Find where the given text appears and provide that cell's center as (x, y) coordinate. 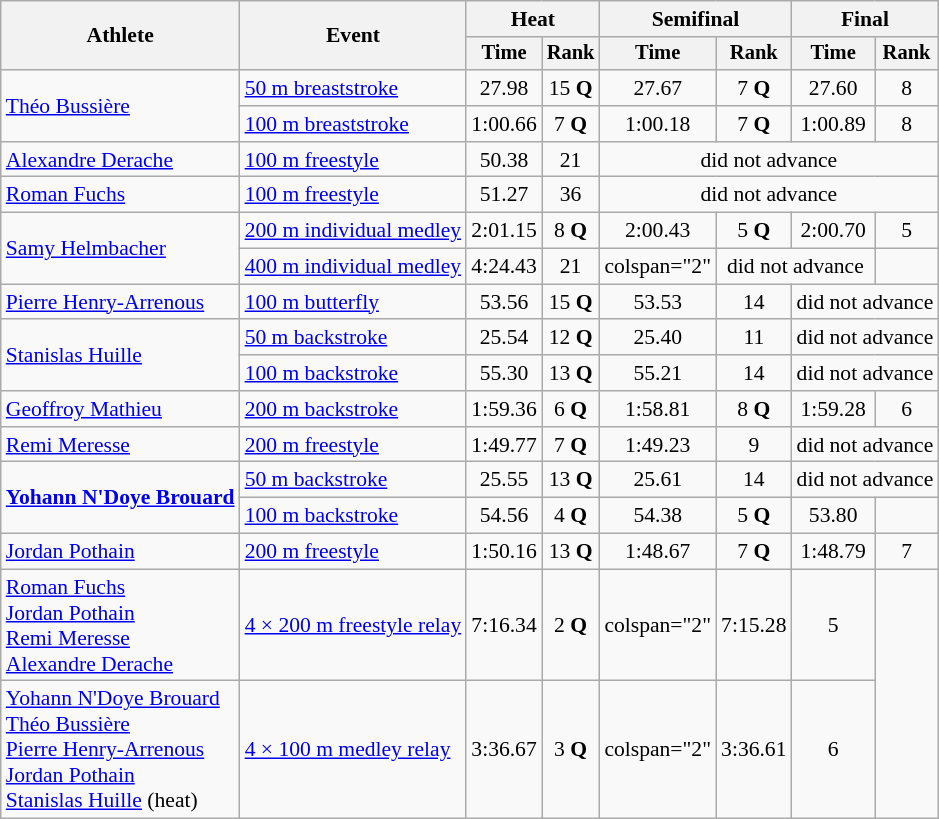
Final (866, 19)
Geoffroy Mathieu (120, 409)
27.98 (504, 88)
25.55 (504, 480)
53.80 (834, 516)
Pierre Henry-Arrenous (120, 302)
50 m breaststroke (354, 88)
Heat (532, 19)
1:58.81 (658, 409)
Semifinal (695, 19)
53.56 (504, 302)
400 m individual medley (354, 267)
25.61 (658, 480)
4 Q (571, 516)
25.54 (504, 338)
Yohann N'Doye BrouardThéo BussièrePierre Henry-ArrenousJordan PothainStanislas Huille (heat) (120, 750)
54.56 (504, 516)
27.60 (834, 88)
1:00.89 (834, 124)
7:15.28 (754, 625)
100 m breaststroke (354, 124)
36 (571, 195)
1:00.18 (658, 124)
7:16.34 (504, 625)
200 m individual medley (354, 231)
55.21 (658, 373)
53.53 (658, 302)
4:24.43 (504, 267)
27.67 (658, 88)
55.30 (504, 373)
Alexandre Derache (120, 160)
Roman Fuchs (120, 195)
12 Q (571, 338)
11 (754, 338)
3:36.67 (504, 750)
25.40 (658, 338)
1:49.77 (504, 445)
4 × 200 m freestyle relay (354, 625)
50.38 (504, 160)
1:48.79 (834, 552)
9 (754, 445)
1:00.66 (504, 124)
Event (354, 36)
4 × 100 m medley relay (354, 750)
1:59.28 (834, 409)
1:59.36 (504, 409)
Théo Bussière (120, 106)
Athlete (120, 36)
1:49.23 (658, 445)
54.38 (658, 516)
Stanislas Huille (120, 356)
51.27 (504, 195)
Roman FuchsJordan PothainRemi MeresseAlexandre Derache (120, 625)
1:50.16 (504, 552)
Jordan Pothain (120, 552)
2:01.15 (504, 231)
200 m backstroke (354, 409)
1:48.67 (658, 552)
2:00.43 (658, 231)
3 Q (571, 750)
Remi Meresse (120, 445)
Samy Helmbacher (120, 248)
6 Q (571, 409)
7 (907, 552)
3:36.61 (754, 750)
100 m butterfly (354, 302)
2 Q (571, 625)
Yohann N'Doye Brouard (120, 498)
2:00.70 (834, 231)
